Find where the given text appears and provide that cell's center as [x, y] coordinate. 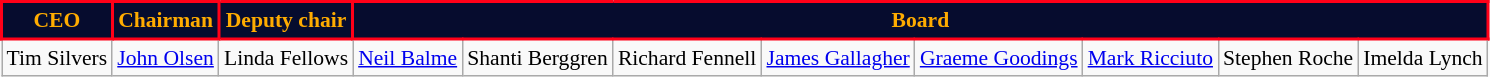
Graeme Goodings [999, 57]
Board [920, 20]
Deputy chair [286, 20]
Shanti Berggren [538, 57]
Chairman [166, 20]
James Gallagher [838, 57]
Linda Fellows [286, 57]
Neil Balme [408, 57]
John Olsen [166, 57]
Mark Ricciuto [1150, 57]
Richard Fennell [688, 57]
Tim Silvers [58, 57]
Stephen Roche [1288, 57]
Imelda Lynch [1422, 57]
CEO [58, 20]
